Pinpoint the cell where the given text exists, returning its (X, Y) midpoint coordinate. 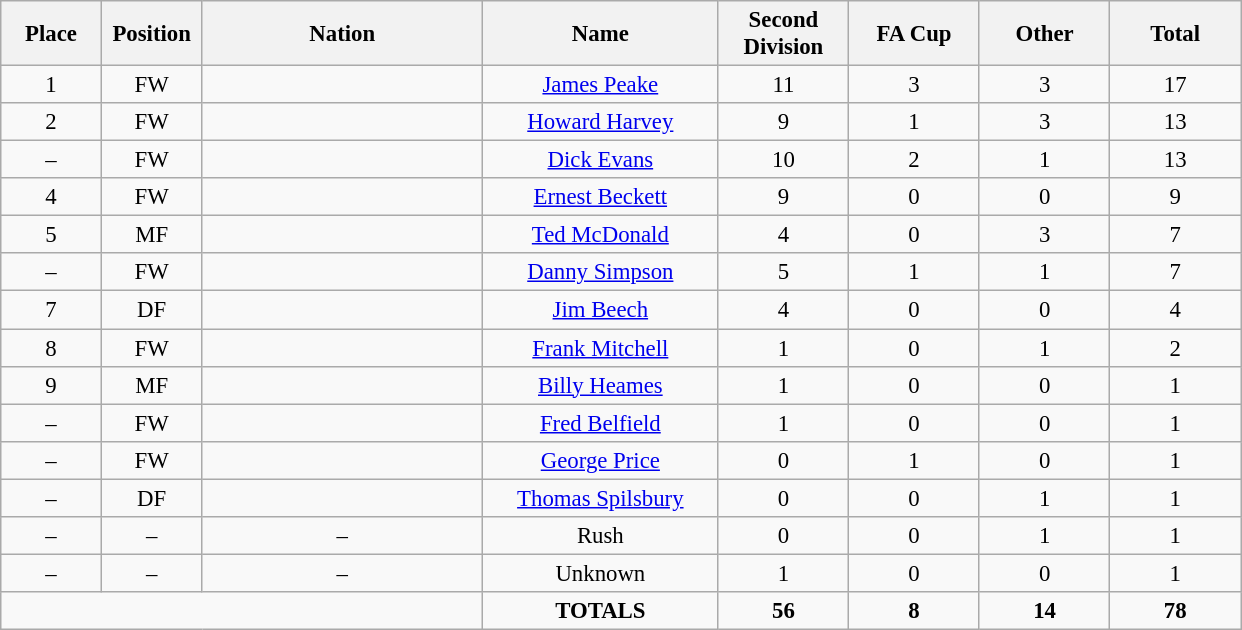
78 (1176, 611)
10 (784, 160)
Nation (342, 34)
Place (52, 34)
Thomas Spilsbury (601, 498)
Howard Harvey (601, 122)
James Peake (601, 85)
Total (1176, 34)
56 (784, 611)
Unknown (601, 573)
11 (784, 85)
George Price (601, 460)
Billy Heames (601, 385)
Other (1044, 34)
14 (1044, 611)
Position (152, 34)
TOTALS (601, 611)
Second Division (784, 34)
Fred Belfield (601, 423)
Ted McDonald (601, 235)
Name (601, 34)
Danny Simpson (601, 273)
Jim Beech (601, 310)
Rush (601, 536)
FA Cup (914, 34)
Frank Mitchell (601, 348)
Dick Evans (601, 160)
Ernest Beckett (601, 197)
17 (1176, 85)
